Capture the cell that displays the provided text and extract its (x, y) central coordinate. 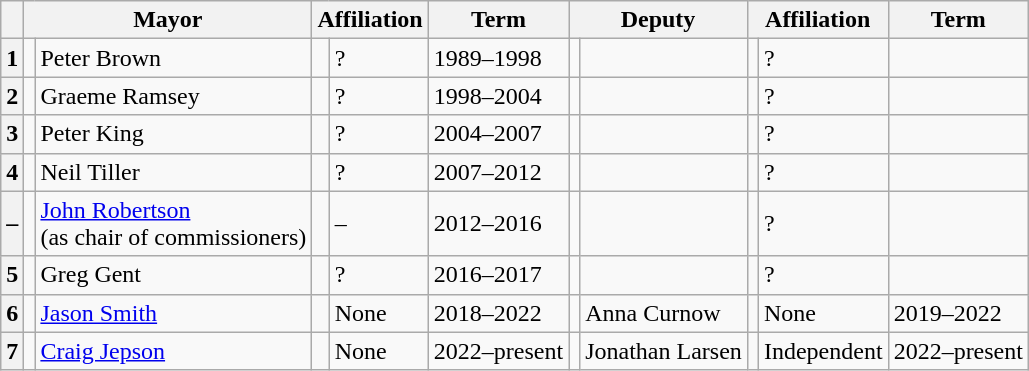
6 (12, 313)
Jason Smith (174, 313)
Mayor (168, 20)
Deputy (658, 20)
2004–2007 (498, 134)
2016–2017 (498, 275)
1989–1998 (498, 58)
4 (12, 172)
Peter Brown (174, 58)
Jonathan Larsen (664, 351)
2 (12, 96)
Neil Tiller (174, 172)
1998–2004 (498, 96)
Anna Curnow (664, 313)
7 (12, 351)
John Robertson(as chair of commissioners) (174, 224)
Greg Gent (174, 275)
1 (12, 58)
2007–2012 (498, 172)
2018–2022 (498, 313)
Craig Jepson (174, 351)
2012–2016 (498, 224)
Independent (823, 351)
5 (12, 275)
3 (12, 134)
Peter King (174, 134)
Graeme Ramsey (174, 96)
2019–2022 (958, 313)
